Return (x, y) of the center of cell containing provided text 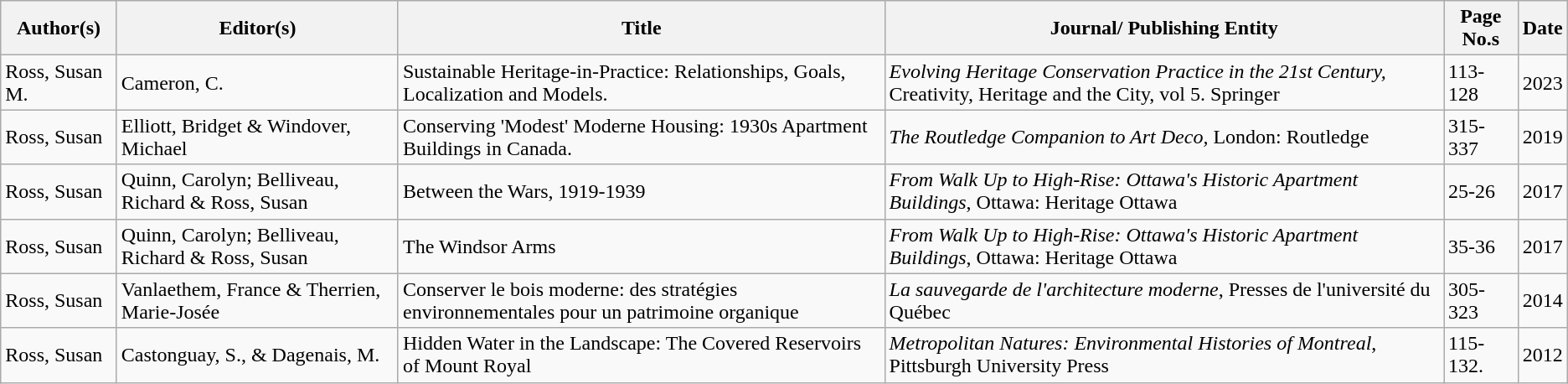
2019 (1543, 138)
Sustainable Heritage-in-Practice: Relationships, Goals, Localization and Models. (642, 82)
Ross, Susan M. (59, 82)
The Routledge Companion to Art Deco, London: Routledge (1164, 138)
2012 (1543, 355)
35-36 (1481, 246)
25-26 (1481, 191)
Between the Wars, 1919-1939 (642, 191)
305-323 (1481, 300)
Evolving Heritage Conservation Practice in the 21st Century, Creativity, Heritage and the City, vol 5. Springer (1164, 82)
Conserver le bois moderne: des stratégies environnementales pour un patrimoine organique (642, 300)
Page No.s (1481, 29)
Author(s) (59, 29)
Date (1543, 29)
2014 (1543, 300)
La sauvegarde de l'architecture moderne, Presses de l'université du Québec (1164, 300)
Hidden Water in the Landscape: The Covered Reservoirs of Mount Royal (642, 355)
Conserving 'Modest' Moderne Housing: 1930s Apartment Buildings in Canada. (642, 138)
The Windsor Arms (642, 246)
2023 (1543, 82)
113-128 (1481, 82)
Editor(s) (257, 29)
Elliott, Bridget & Windover, Michael (257, 138)
315-337 (1481, 138)
Cameron, C. (257, 82)
Journal/ Publishing Entity (1164, 29)
Title (642, 29)
Metropolitan Natures: Environmental Histories of Montreal, Pittsburgh University Press (1164, 355)
Castonguay, S., & Dagenais, M. (257, 355)
Vanlaethem, France & Therrien, Marie-Josée (257, 300)
115-132. (1481, 355)
